Detect which cell encompasses the target text, then output its (X, Y) center coordinate. 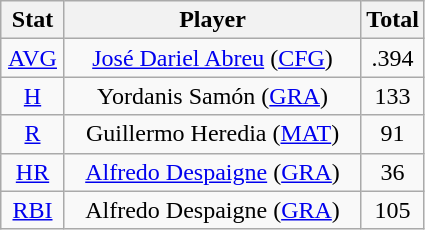
105 (393, 210)
Yordanis Samón (GRA) (212, 96)
Stat (33, 20)
RBI (33, 210)
H (33, 96)
AVG (33, 58)
Guillermo Heredia (MAT) (212, 134)
.394 (393, 58)
36 (393, 172)
HR (33, 172)
R (33, 134)
133 (393, 96)
91 (393, 134)
Player (212, 20)
José Dariel Abreu (CFG) (212, 58)
Total (393, 20)
